For the text-containing cell, return its midpoint in (X, Y) coordinate format. 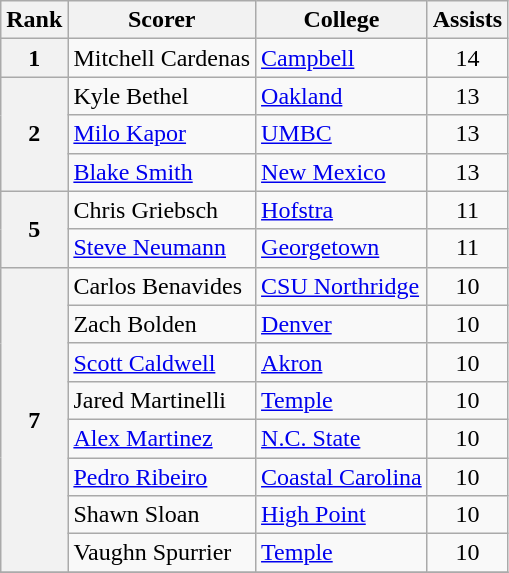
Pedro Ribeiro (162, 477)
Assists (467, 20)
UMBC (342, 134)
New Mexico (342, 172)
Mitchell Cardenas (162, 58)
Coastal Carolina (342, 477)
7 (34, 419)
5 (34, 229)
Kyle Bethel (162, 96)
College (342, 20)
14 (467, 58)
Scorer (162, 20)
High Point (342, 515)
Carlos Benavides (162, 286)
2 (34, 134)
Blake Smith (162, 172)
1 (34, 58)
Hofstra (342, 210)
Zach Bolden (162, 324)
Campbell (342, 58)
Shawn Sloan (162, 515)
Rank (34, 20)
CSU Northridge (342, 286)
Jared Martinelli (162, 400)
Chris Griebsch (162, 210)
Steve Neumann (162, 248)
Oakland (342, 96)
Scott Caldwell (162, 362)
Milo Kapor (162, 134)
Akron (342, 362)
N.C. State (342, 438)
Alex Martinez (162, 438)
Vaughn Spurrier (162, 553)
Denver (342, 324)
Georgetown (342, 248)
